From the cell containing the given text, extract its center point as [x, y] coordinate. 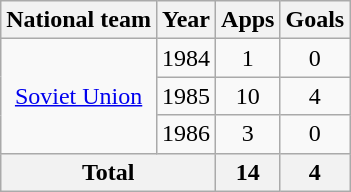
14 [248, 172]
Total [108, 172]
1984 [186, 58]
Soviet Union [79, 96]
1985 [186, 96]
Apps [248, 20]
1 [248, 58]
3 [248, 134]
Goals [315, 20]
10 [248, 96]
1986 [186, 134]
National team [79, 20]
Year [186, 20]
